Output the [x, y] coordinate of the center of the cell containing the given text.  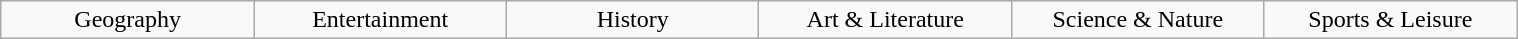
Art & Literature [886, 20]
Science & Nature [1138, 20]
Entertainment [380, 20]
History [632, 20]
Geography [128, 20]
Sports & Leisure [1390, 20]
